Determine the (x, y) coordinate at the center of the cell enclosing the given text.  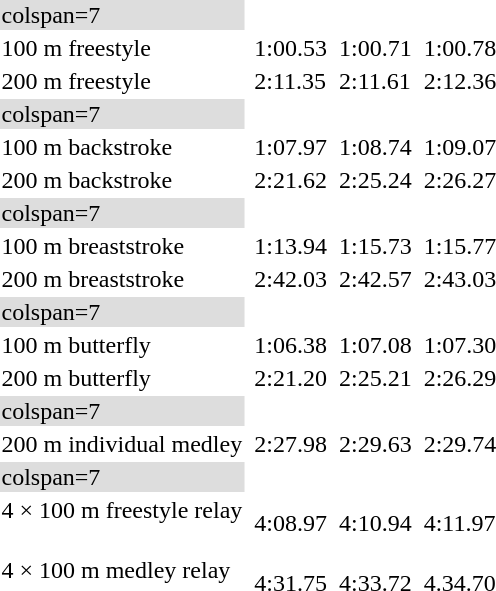
2:25.24 (375, 180)
1:07.08 (375, 345)
1:07.97 (291, 147)
100 m butterfly (122, 345)
2:25.21 (375, 378)
200 m butterfly (122, 378)
100 m breaststroke (122, 246)
200 m individual medley (122, 444)
2:29.63 (375, 444)
2:11.61 (375, 81)
100 m freestyle (122, 48)
200 m breaststroke (122, 279)
2:21.62 (291, 180)
1:00.53 (291, 48)
4:08.97 (291, 524)
1:00.71 (375, 48)
2:42.57 (375, 279)
4 × 100 m freestyle relay (122, 524)
4:10.94 (375, 524)
2:42.03 (291, 279)
1:13.94 (291, 246)
2:11.35 (291, 81)
1:15.73 (375, 246)
2:27.98 (291, 444)
100 m backstroke (122, 147)
1:06.38 (291, 345)
200 m freestyle (122, 81)
200 m backstroke (122, 180)
2:21.20 (291, 378)
1:08.74 (375, 147)
